Find where the given text appears and provide that cell's center as (X, Y) coordinate. 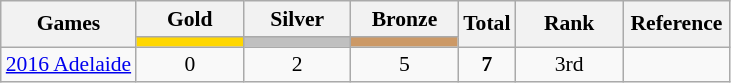
Reference (676, 24)
Gold (190, 19)
0 (190, 65)
Bronze (404, 19)
2016 Adelaide (68, 65)
Silver (296, 19)
3rd (568, 65)
Total (486, 24)
2 (296, 65)
5 (404, 65)
Rank (568, 24)
Games (68, 24)
7 (486, 65)
